Pinpoint the cell where the given text exists, returning its [X, Y] midpoint coordinate. 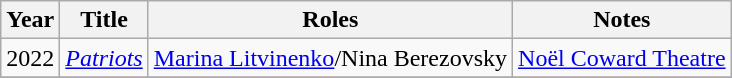
Year [30, 20]
Notes [622, 20]
Title [104, 20]
Roles [330, 20]
Marina Litvinenko/Nina Berezovsky [330, 58]
Noël Coward Theatre [622, 58]
2022 [30, 58]
Patriots [104, 58]
